Extract the (X, Y) coordinate from the center of the cell holding the provided text.  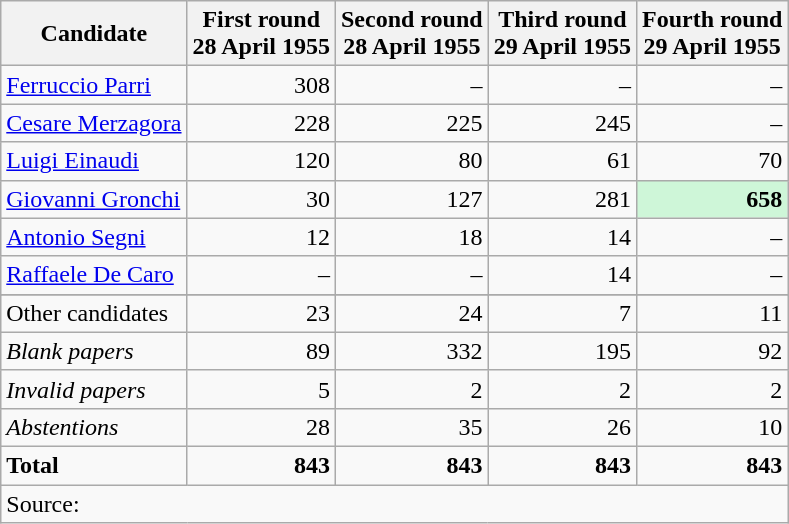
Source: (394, 503)
24 (412, 313)
7 (562, 313)
120 (261, 161)
Other candidates (94, 313)
Ferruccio Parri (94, 85)
Antonio Segni (94, 237)
Luigi Einaudi (94, 161)
195 (562, 351)
12 (261, 237)
80 (412, 161)
Second round28 April 1955 (412, 34)
28 (261, 427)
Giovanni Gronchi (94, 199)
658 (712, 199)
127 (412, 199)
Abstentions (94, 427)
228 (261, 123)
Raffaele De Caro (94, 275)
332 (412, 351)
61 (562, 161)
30 (261, 199)
23 (261, 313)
26 (562, 427)
225 (412, 123)
5 (261, 389)
Third round29 April 1955 (562, 34)
89 (261, 351)
10 (712, 427)
35 (412, 427)
Cesare Merzagora (94, 123)
308 (261, 85)
92 (712, 351)
281 (562, 199)
Total (94, 465)
Blank papers (94, 351)
Candidate (94, 34)
245 (562, 123)
70 (712, 161)
First round28 April 1955 (261, 34)
Invalid papers (94, 389)
18 (412, 237)
11 (712, 313)
Fourth round29 April 1955 (712, 34)
